Find where the given text appears and provide that cell's center as (X, Y) coordinate. 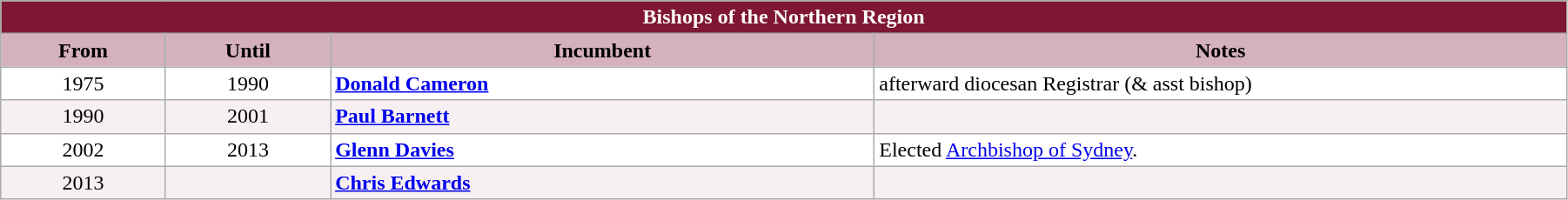
Notes (1221, 50)
Elected Archbishop of Sydney. (1221, 150)
1975 (84, 83)
Incumbent (602, 50)
Until (247, 50)
2002 (84, 150)
Bishops of the Northern Region (784, 17)
Paul Barnett (602, 117)
From (84, 50)
Glenn Davies (602, 150)
afterward diocesan Registrar (& asst bishop) (1221, 83)
Donald Cameron (602, 83)
Chris Edwards (602, 183)
2001 (247, 117)
